Find where the given text appears and provide that cell's center as (x, y) coordinate. 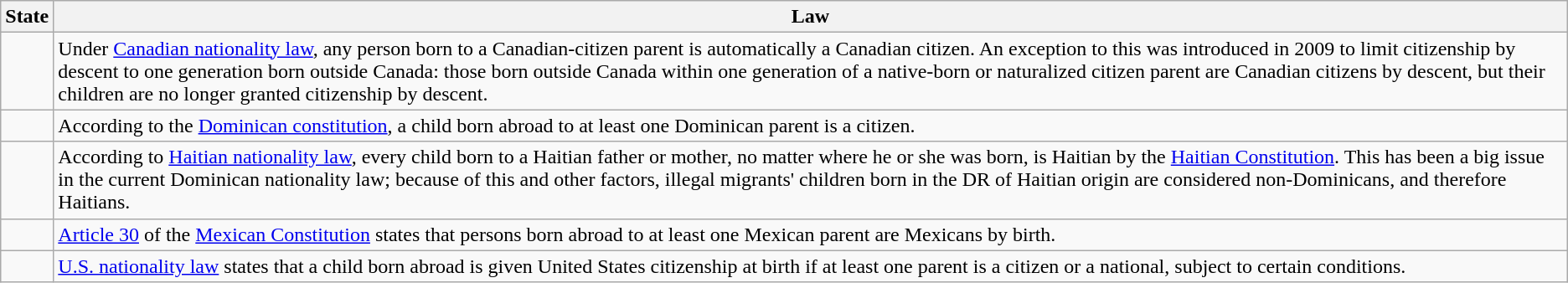
According to the Dominican constitution, a child born abroad to at least one Dominican parent is a citizen. (811, 126)
State (27, 17)
Law (811, 17)
Article 30 of the Mexican Constitution states that persons born abroad to at least one Mexican parent are Mexicans by birth. (811, 234)
